Scan for the cell matching the given text and deliver its (x, y) coordinate at center. 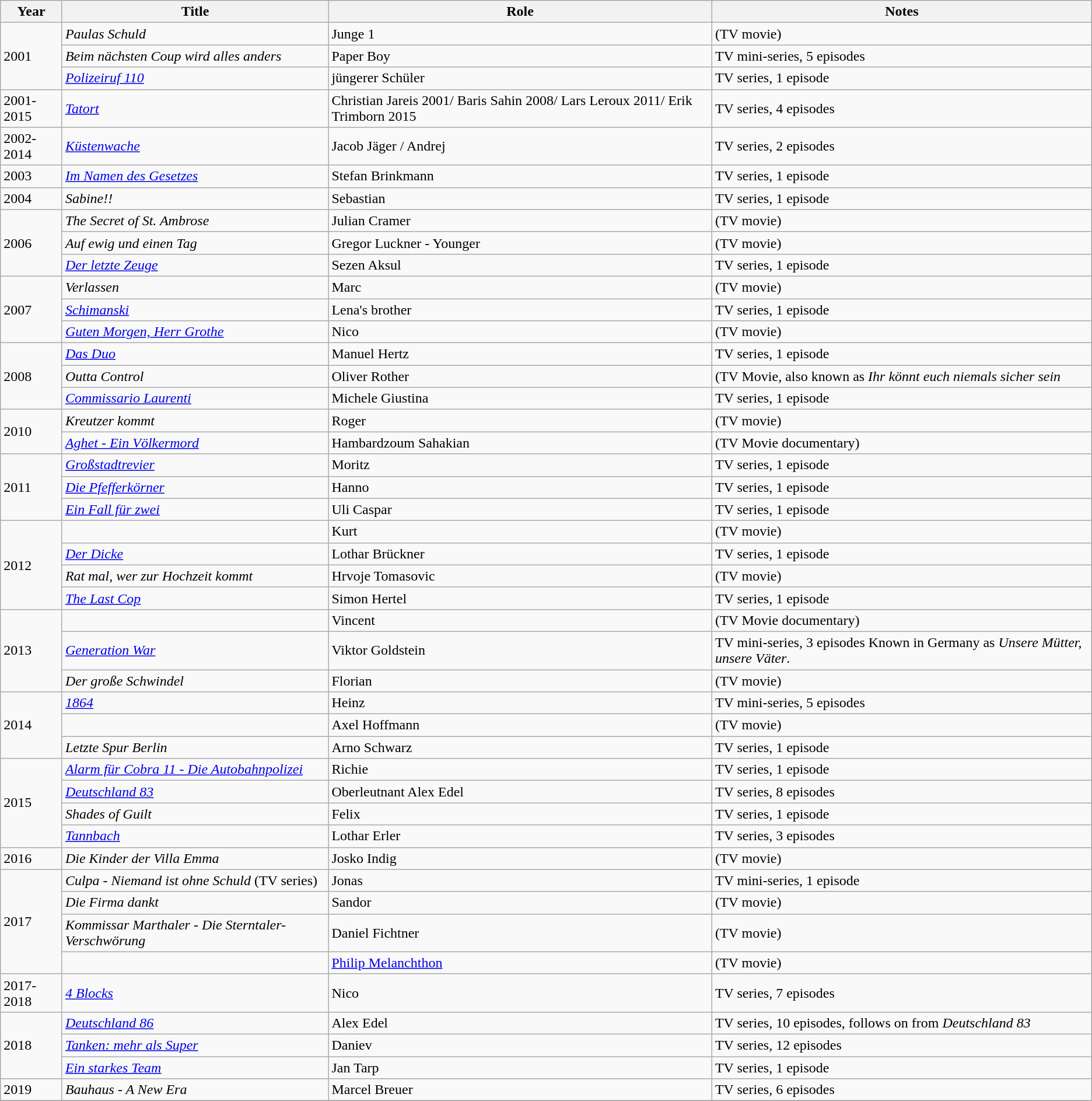
TV series, 7 episodes (902, 993)
2008 (32, 376)
Polizeiruf 110 (195, 78)
2019 (32, 1090)
Role (520, 12)
Marc (520, 287)
Jacob Jäger / Andrej (520, 146)
Culpa - Niemand ist ohne Schuld (TV series) (195, 880)
Jonas (520, 880)
Paulas Schuld (195, 34)
2015 (32, 803)
Deutschland 86 (195, 1023)
TV series, 2 episodes (902, 146)
Lothar Erler (520, 836)
2012 (32, 565)
Title (195, 12)
2010 (32, 432)
2013 (32, 650)
2017 (32, 922)
Roger (520, 421)
Michele Giustina (520, 399)
Auf ewig und einen Tag (195, 243)
TV series, 8 episodes (902, 792)
Christian Jareis 2001/ Baris Sahin 2008/ Lars Leroux 2011/ Erik Trimborn 2015 (520, 109)
Daniel Fichtner (520, 932)
Vincent (520, 620)
Großstadtrevier (195, 465)
Verlassen (195, 287)
Tannbach (195, 836)
Der letzte Zeuge (195, 265)
Simon Hertel (520, 598)
2007 (32, 309)
2016 (32, 858)
Küstenwache (195, 146)
Philip Melanchthon (520, 963)
Das Duo (195, 354)
Notes (902, 12)
The Last Cop (195, 598)
Guten Morgen, Herr Grothe (195, 332)
Der große Schwindel (195, 681)
(TV Movie, also known as Ihr könnt euch niemals sicher sein (902, 376)
Im Namen des Gesetzes (195, 176)
2006 (32, 243)
Tanken: mehr als Super (195, 1045)
The Secret of St. Ambrose (195, 221)
2018 (32, 1045)
TV series, 3 episodes (902, 836)
Hanno (520, 487)
1864 (195, 703)
Schimanski (195, 310)
Lothar Brückner (520, 554)
2004 (32, 198)
Oliver Rother (520, 376)
Felix (520, 814)
2003 (32, 176)
Shades of Guilt (195, 814)
Richie (520, 770)
jüngerer Schüler (520, 78)
Alex Edel (520, 1023)
Stefan Brinkmann (520, 176)
Florian (520, 681)
Manuel Hertz (520, 354)
Sebastian (520, 198)
2001 (32, 56)
Ein starkes Team (195, 1067)
Hambardzoum Sahakian (520, 443)
Commissario Laurenti (195, 399)
Die Firma dankt (195, 903)
2014 (32, 725)
Gregor Luckner - Younger (520, 243)
Daniev (520, 1045)
Paper Boy (520, 56)
2017-2018 (32, 993)
Marcel Breuer (520, 1090)
Deutschland 83 (195, 792)
Year (32, 12)
Ein Fall für zwei (195, 509)
Oberleutnant Alex Edel (520, 792)
Sandor (520, 903)
TV mini-series, 3 episodes Known in Germany as Unsere Mütter, unsere Väter. (902, 650)
Letzte Spur Berlin (195, 747)
2002-2014 (32, 146)
Kreutzer kommt (195, 421)
2011 (32, 487)
Hrvoje Tomasovic (520, 576)
Arno Schwarz (520, 747)
Junge 1 (520, 34)
2001-2015 (32, 109)
Die Pfefferkörner (195, 487)
Heinz (520, 703)
Axel Hoffmann (520, 725)
Alarm für Cobra 11 - Die Autobahnpolizei (195, 770)
TV series, 10 episodes, follows on from Deutschland 83 (902, 1023)
Rat mal, wer zur Hochzeit kommt (195, 576)
Generation War (195, 650)
TV series, 4 episodes (902, 109)
Die Kinder der Villa Emma (195, 858)
Viktor Goldstein (520, 650)
Bauhaus - A New Era (195, 1090)
Der Dicke (195, 554)
Lena's brother (520, 310)
TV series, 12 episodes (902, 1045)
4 Blocks (195, 993)
Kurt (520, 532)
Josko Indig (520, 858)
Julian Cramer (520, 221)
Outta Control (195, 376)
Moritz (520, 465)
Uli Caspar (520, 509)
Jan Tarp (520, 1067)
Sabine!! (195, 198)
Kommissar Marthaler - Die Sterntaler-Verschwörung (195, 932)
Beim nächsten Coup wird alles anders (195, 56)
Tatort (195, 109)
TV series, 6 episodes (902, 1090)
Sezen Aksul (520, 265)
TV mini-series, 1 episode (902, 880)
Aghet - Ein Völkermord (195, 443)
